Locate the cell with the specified text and output its (X, Y) center coordinate. 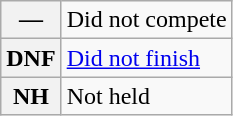
DNF (31, 58)
Did not compete (146, 20)
Not held (146, 96)
Did not finish (146, 58)
— (31, 20)
NH (31, 96)
